Find where the given text appears and provide that cell's center as (X, Y) coordinate. 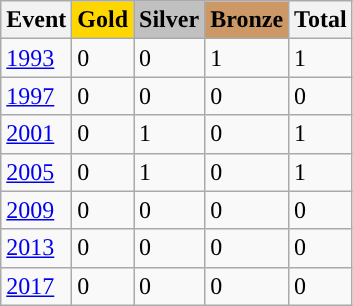
Total (321, 20)
1997 (36, 96)
2005 (36, 172)
2017 (36, 286)
Silver (170, 20)
Gold (103, 20)
1993 (36, 58)
2001 (36, 134)
2013 (36, 248)
2009 (36, 210)
Bronze (247, 20)
Event (36, 20)
